Find where the given text appears and provide that cell's center as (x, y) coordinate. 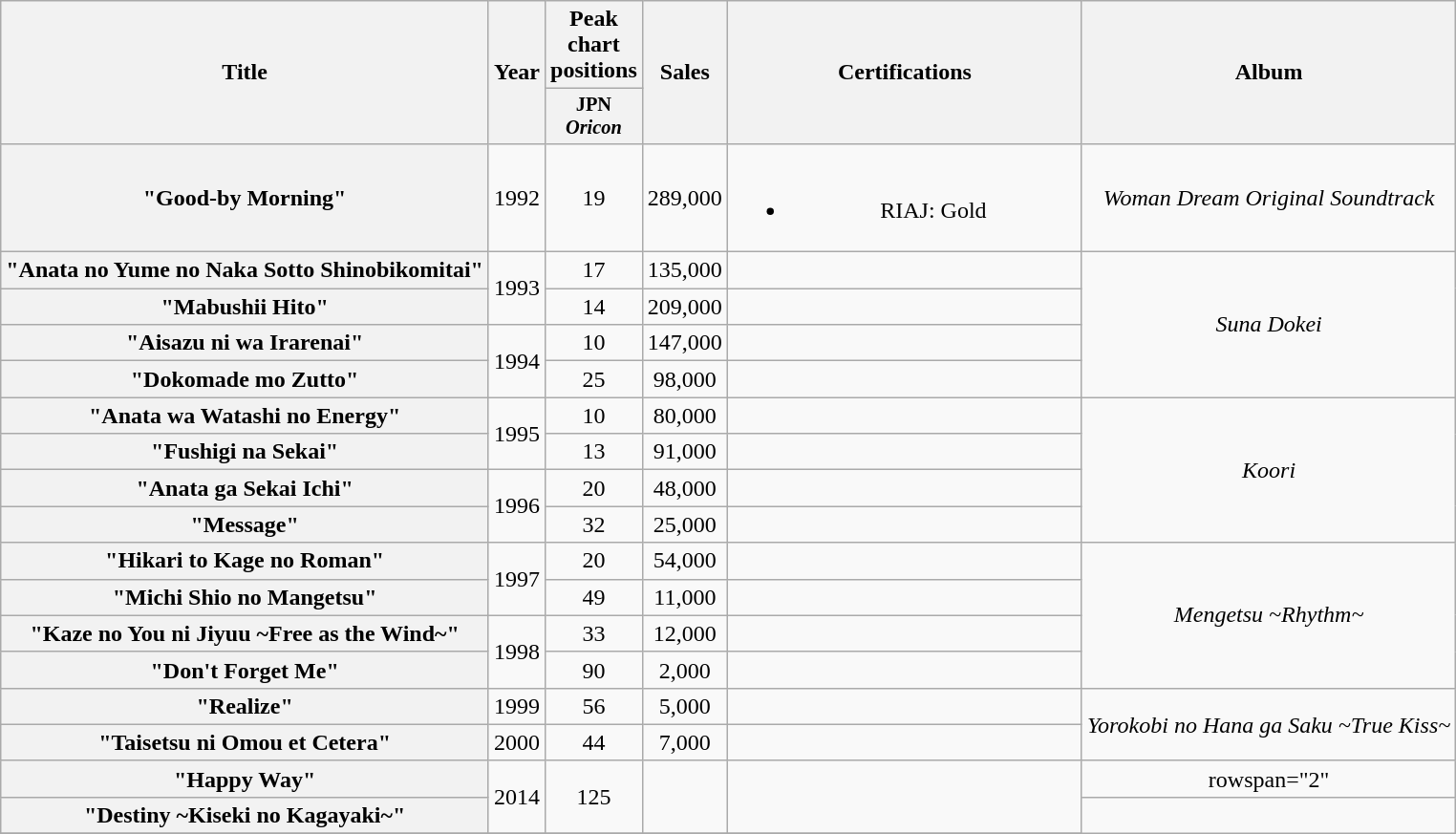
98,000 (684, 379)
12,000 (684, 633)
"Message" (245, 524)
1993 (516, 289)
Koori (1269, 470)
"Mabushii Hito" (245, 307)
25 (594, 379)
90 (594, 670)
"Happy Way" (245, 779)
"Hikari to Kage no Roman" (245, 561)
2000 (516, 742)
"Michi Shio no Mangetsu" (245, 597)
Title (245, 73)
Woman Dream Original Soundtrack (1269, 197)
1992 (516, 197)
32 (594, 524)
"Kaze no You ni Jiyuu ~Free as the Wind~" (245, 633)
25,000 (684, 524)
1996 (516, 506)
5,000 (684, 706)
54,000 (684, 561)
17 (594, 270)
"Fushigi na Sekai" (245, 452)
19 (594, 197)
2014 (516, 797)
13 (594, 452)
"Anata wa Watashi no Energy" (245, 416)
1998 (516, 652)
rowspan="2" (1269, 779)
"Destiny ~Kiseki no Kagayaki~" (245, 815)
Yorokobi no Hana ga Saku ~True Kiss~ (1269, 724)
1997 (516, 579)
1995 (516, 434)
Sales (684, 73)
"Good-by Morning" (245, 197)
1994 (516, 361)
33 (594, 633)
80,000 (684, 416)
1999 (516, 706)
135,000 (684, 270)
147,000 (684, 343)
"Taisetsu ni Omou et Cetera" (245, 742)
91,000 (684, 452)
"Aisazu ni wa Irarenai" (245, 343)
Certifications (904, 73)
"Realize" (245, 706)
11,000 (684, 597)
49 (594, 597)
RIAJ: Gold (904, 197)
"Don't Forget Me" (245, 670)
48,000 (684, 488)
"Dokomade mo Zutto" (245, 379)
7,000 (684, 742)
JPN Oricon (594, 117)
Suna Dokei (1269, 325)
56 (594, 706)
125 (594, 797)
209,000 (684, 307)
Year (516, 73)
Album (1269, 73)
Peak chart positions (594, 45)
"Anata no Yume no Naka Sotto Shinobikomitai" (245, 270)
44 (594, 742)
2,000 (684, 670)
289,000 (684, 197)
"Anata ga Sekai Ichi" (245, 488)
14 (594, 307)
Mengetsu ~Rhythm~ (1269, 615)
